From the cell containing the given text, extract its center point as [x, y] coordinate. 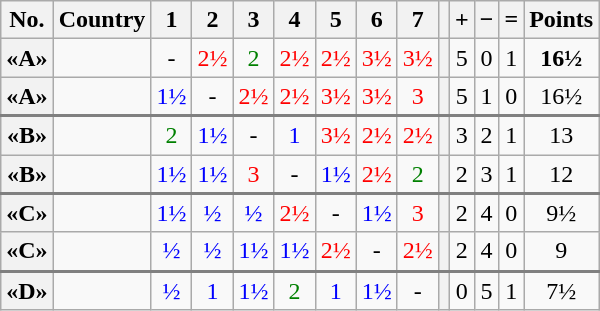
Points [562, 20]
No. [27, 20]
12 [562, 174]
Country [102, 20]
7½ [562, 290]
7 [418, 20]
9½ [562, 212]
13 [562, 136]
+ [462, 20]
− [486, 20]
9 [562, 252]
6 [376, 20]
= [512, 20]
«D» [27, 290]
